Output the (x, y) coordinate of the center of the cell containing the given text.  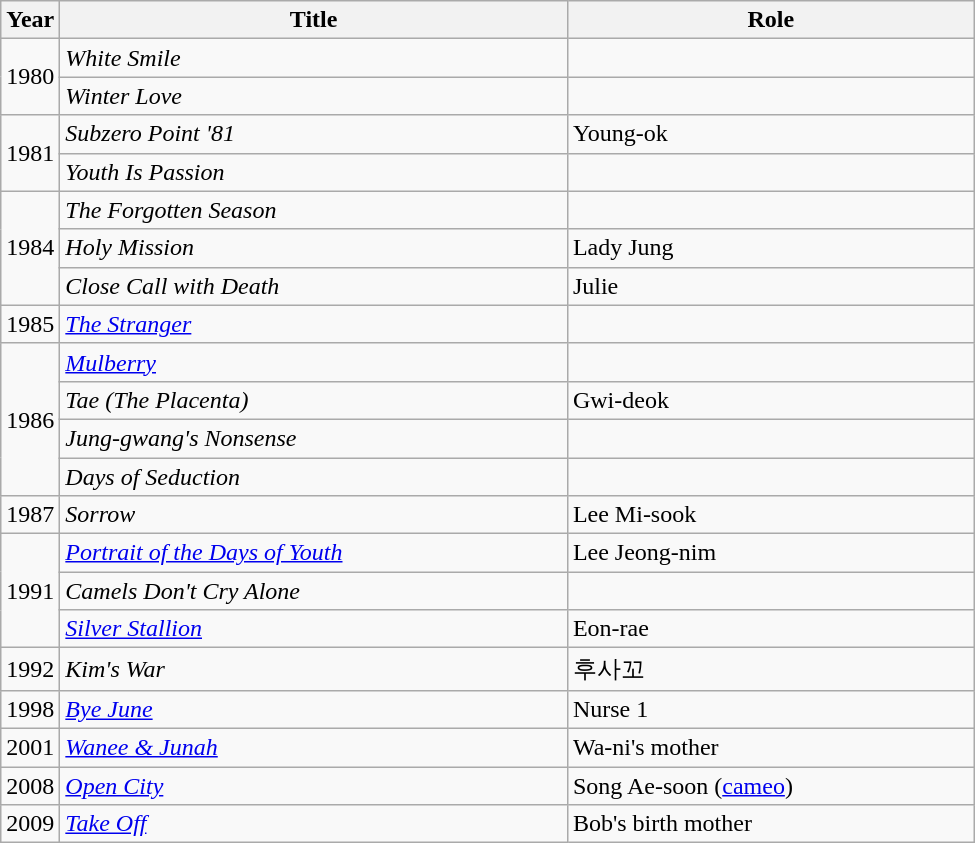
Subzero Point '81 (314, 134)
Jung-gwang's Nonsense (314, 438)
Song Ae-soon (cameo) (770, 785)
Young-ok (770, 134)
1986 (30, 419)
1980 (30, 77)
1992 (30, 670)
Take Off (314, 824)
Bye June (314, 709)
1998 (30, 709)
Camels Don't Cry Alone (314, 591)
후사꼬 (770, 670)
1981 (30, 153)
1987 (30, 515)
Lee Mi-sook (770, 515)
Youth Is Passion (314, 172)
2008 (30, 785)
Nurse 1 (770, 709)
Tae (The Placenta) (314, 400)
Close Call with Death (314, 286)
1985 (30, 324)
Wa-ni's mother (770, 747)
Bob's birth mother (770, 824)
The Forgotten Season (314, 210)
Gwi-deok (770, 400)
Holy Mission (314, 248)
White Smile (314, 58)
Lee Jeong-nim (770, 553)
2009 (30, 824)
Open City (314, 785)
Year (30, 20)
Julie (770, 286)
Title (314, 20)
Eon-rae (770, 629)
1991 (30, 591)
Mulberry (314, 362)
Winter Love (314, 96)
Silver Stallion (314, 629)
Sorrow (314, 515)
Role (770, 20)
Wanee & Junah (314, 747)
1984 (30, 248)
Portrait of the Days of Youth (314, 553)
Kim's War (314, 670)
The Stranger (314, 324)
Lady Jung (770, 248)
Days of Seduction (314, 477)
2001 (30, 747)
